Locate the cell with the specified text and output its [X, Y] center coordinate. 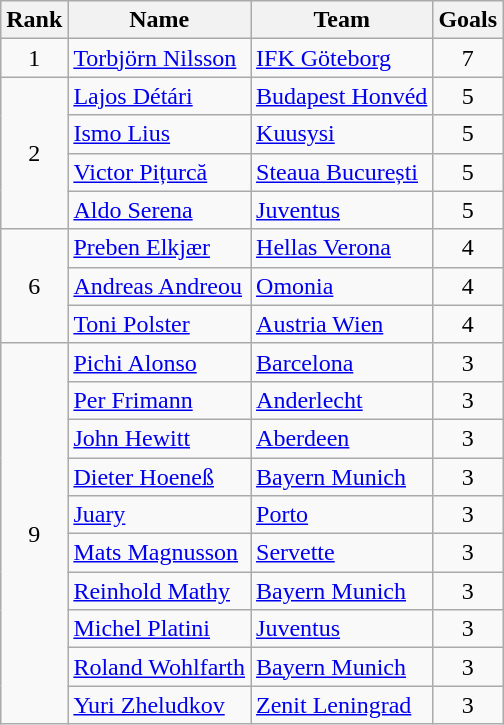
Porto [342, 515]
Aberdeen [342, 438]
Zenit Leningrad [342, 705]
Kuusysi [342, 134]
Goals [468, 20]
Lajos Détári [160, 96]
Per Frimann [160, 400]
Omonia [342, 286]
Reinhold Mathy [160, 591]
Preben Elkjær [160, 248]
7 [468, 58]
9 [34, 534]
Pichi Alonso [160, 362]
Victor Pițurcă [160, 172]
Andreas Andreou [160, 286]
Steaua București [342, 172]
Aldo Serena [160, 210]
Budapest Honvéd [342, 96]
1 [34, 58]
Roland Wohlfarth [160, 667]
Torbjörn Nilsson [160, 58]
2 [34, 153]
Dieter Hoeneß [160, 477]
Yuri Zheludkov [160, 705]
Name [160, 20]
6 [34, 286]
Mats Magnusson [160, 553]
Ismo Lius [160, 134]
John Hewitt [160, 438]
Rank [34, 20]
Michel Platini [160, 629]
Austria Wien [342, 324]
Toni Polster [160, 324]
Juary [160, 515]
Team [342, 20]
Barcelona [342, 362]
IFK Göteborg [342, 58]
Hellas Verona [342, 248]
Servette [342, 553]
Anderlecht [342, 400]
